Extract the (x, y) coordinate from the center of the cell holding the provided text.  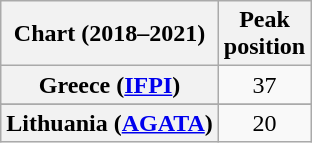
Greece (IFPI) (110, 85)
Lithuania (AGATA) (110, 123)
Peakposition (264, 34)
Chart (2018–2021) (110, 34)
20 (264, 123)
37 (264, 85)
